Return [x, y] of the center of cell containing provided text 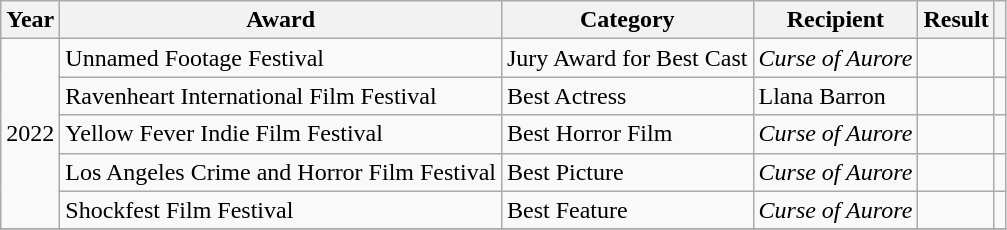
Shockfest Film Festival [281, 210]
Unnamed Footage Festival [281, 58]
Best Picture [627, 172]
Llana Barron [836, 96]
Recipient [836, 20]
Year [30, 20]
Jury Award for Best Cast [627, 58]
Ravenheart International Film Festival [281, 96]
Best Horror Film [627, 134]
Los Angeles Crime and Horror Film Festival [281, 172]
Award [281, 20]
Best Feature [627, 210]
Result [956, 20]
2022 [30, 134]
Yellow Fever Indie Film Festival [281, 134]
Category [627, 20]
Best Actress [627, 96]
